Locate the cell with the specified text and output its [x, y] center coordinate. 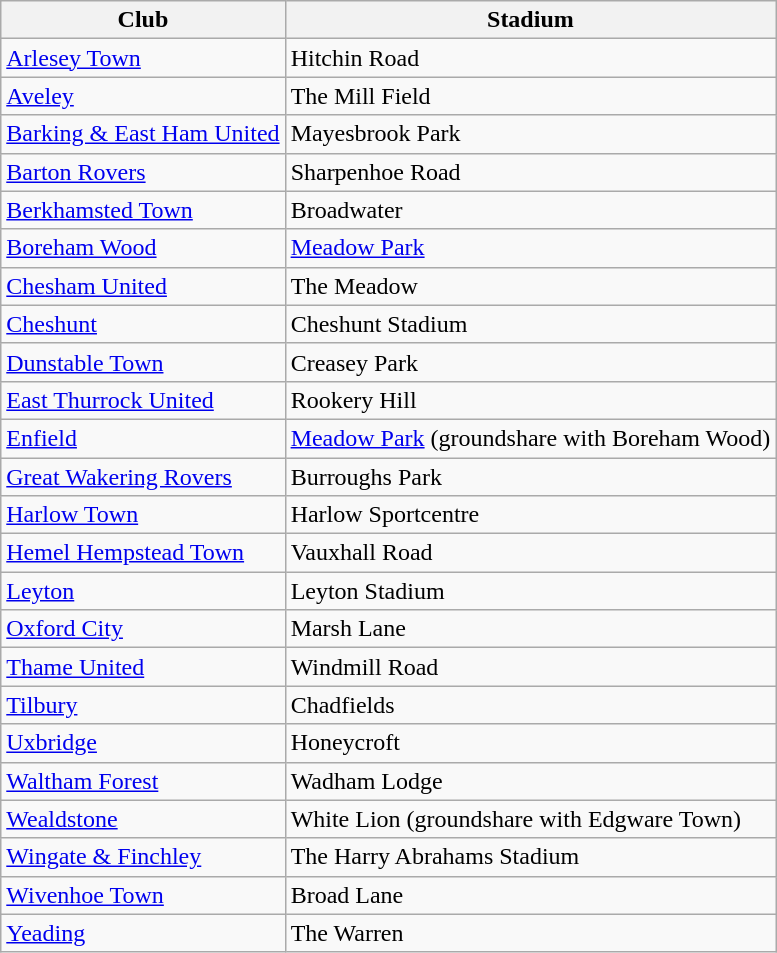
Hemel Hempstead Town [143, 553]
The Harry Abrahams Stadium [530, 857]
Barton Rovers [143, 172]
Burroughs Park [530, 477]
Mayesbrook Park [530, 134]
Stadium [530, 20]
Rookery Hill [530, 400]
Wealdstone [143, 819]
Arlesey Town [143, 58]
Cheshunt Stadium [530, 324]
Uxbridge [143, 743]
Marsh Lane [530, 629]
Wivenhoe Town [143, 895]
Waltham Forest [143, 781]
Club [143, 20]
Harlow Town [143, 515]
The Warren [530, 933]
Chadfields [530, 705]
White Lion (groundshare with Edgware Town) [530, 819]
Meadow Park [530, 248]
Creasey Park [530, 362]
Aveley [143, 96]
Harlow Sportcentre [530, 515]
Enfield [143, 438]
Oxford City [143, 629]
Chesham United [143, 286]
Great Wakering Rovers [143, 477]
Berkhamsted Town [143, 210]
The Meadow [530, 286]
East Thurrock United [143, 400]
Thame United [143, 667]
Sharpenhoe Road [530, 172]
Hitchin Road [530, 58]
The Mill Field [530, 96]
Barking & East Ham United [143, 134]
Leyton [143, 591]
Cheshunt [143, 324]
Honeycroft [530, 743]
Wadham Lodge [530, 781]
Vauxhall Road [530, 553]
Yeading [143, 933]
Tilbury [143, 705]
Meadow Park (groundshare with Boreham Wood) [530, 438]
Broadwater [530, 210]
Dunstable Town [143, 362]
Leyton Stadium [530, 591]
Boreham Wood [143, 248]
Wingate & Finchley [143, 857]
Broad Lane [530, 895]
Windmill Road [530, 667]
